Return [X, Y] of the center of cell containing provided text 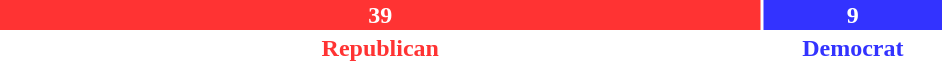
9 [853, 15]
39 [380, 15]
